Pinpoint the cell where the given text exists, returning its (x, y) midpoint coordinate. 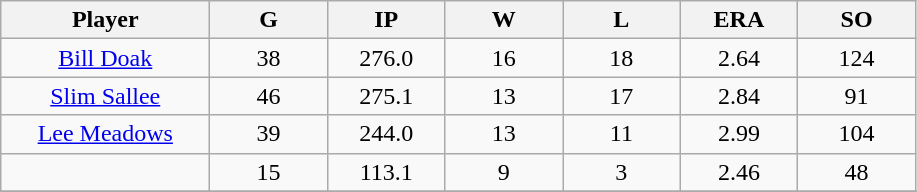
48 (857, 172)
Player (106, 20)
2.46 (739, 172)
16 (504, 58)
L (622, 20)
Bill Doak (106, 58)
Lee Meadows (106, 134)
G (269, 20)
104 (857, 134)
ERA (739, 20)
124 (857, 58)
15 (269, 172)
113.1 (386, 172)
11 (622, 134)
39 (269, 134)
Slim Sallee (106, 96)
IP (386, 20)
46 (269, 96)
2.84 (739, 96)
SO (857, 20)
17 (622, 96)
9 (504, 172)
W (504, 20)
2.99 (739, 134)
3 (622, 172)
276.0 (386, 58)
38 (269, 58)
91 (857, 96)
18 (622, 58)
2.64 (739, 58)
275.1 (386, 96)
244.0 (386, 134)
